Identify which cell holds the provided text, then report its [X, Y] central coordinate. 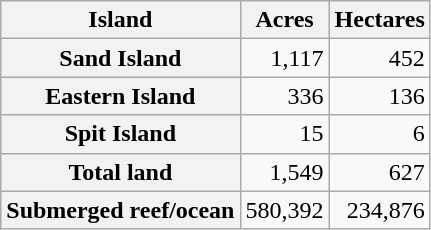
234,876 [380, 210]
Island [120, 20]
6 [380, 134]
Total land [120, 172]
336 [284, 96]
Acres [284, 20]
Hectares [380, 20]
15 [284, 134]
Sand Island [120, 58]
Spit Island [120, 134]
Submerged reef/ocean [120, 210]
452 [380, 58]
580,392 [284, 210]
1,117 [284, 58]
1,549 [284, 172]
627 [380, 172]
136 [380, 96]
Eastern Island [120, 96]
